Find where the given text appears and provide that cell's center as (x, y) coordinate. 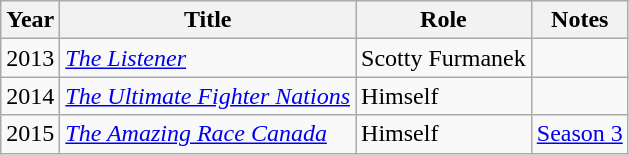
The Amazing Race Canada (208, 134)
2013 (30, 58)
Role (444, 20)
Notes (580, 20)
Title (208, 20)
2015 (30, 134)
Year (30, 20)
Scotty Furmanek (444, 58)
The Listener (208, 58)
Season 3 (580, 134)
2014 (30, 96)
The Ultimate Fighter Nations (208, 96)
